Capture the cell that displays the provided text and extract its (x, y) central coordinate. 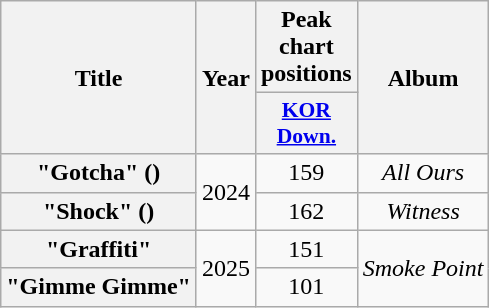
KORDown. (306, 124)
101 (306, 287)
162 (306, 211)
2024 (226, 192)
Title (99, 78)
"Shock" () (99, 211)
All Ours (423, 173)
Year (226, 78)
"Gimme Gimme" (99, 287)
"Gotcha" () (99, 173)
Album (423, 78)
Witness (423, 211)
Peak chart positions (306, 47)
2025 (226, 268)
"Graffiti" (99, 249)
Smoke Point (423, 268)
151 (306, 249)
159 (306, 173)
